Pinpoint the cell where the given text exists, returning its [X, Y] midpoint coordinate. 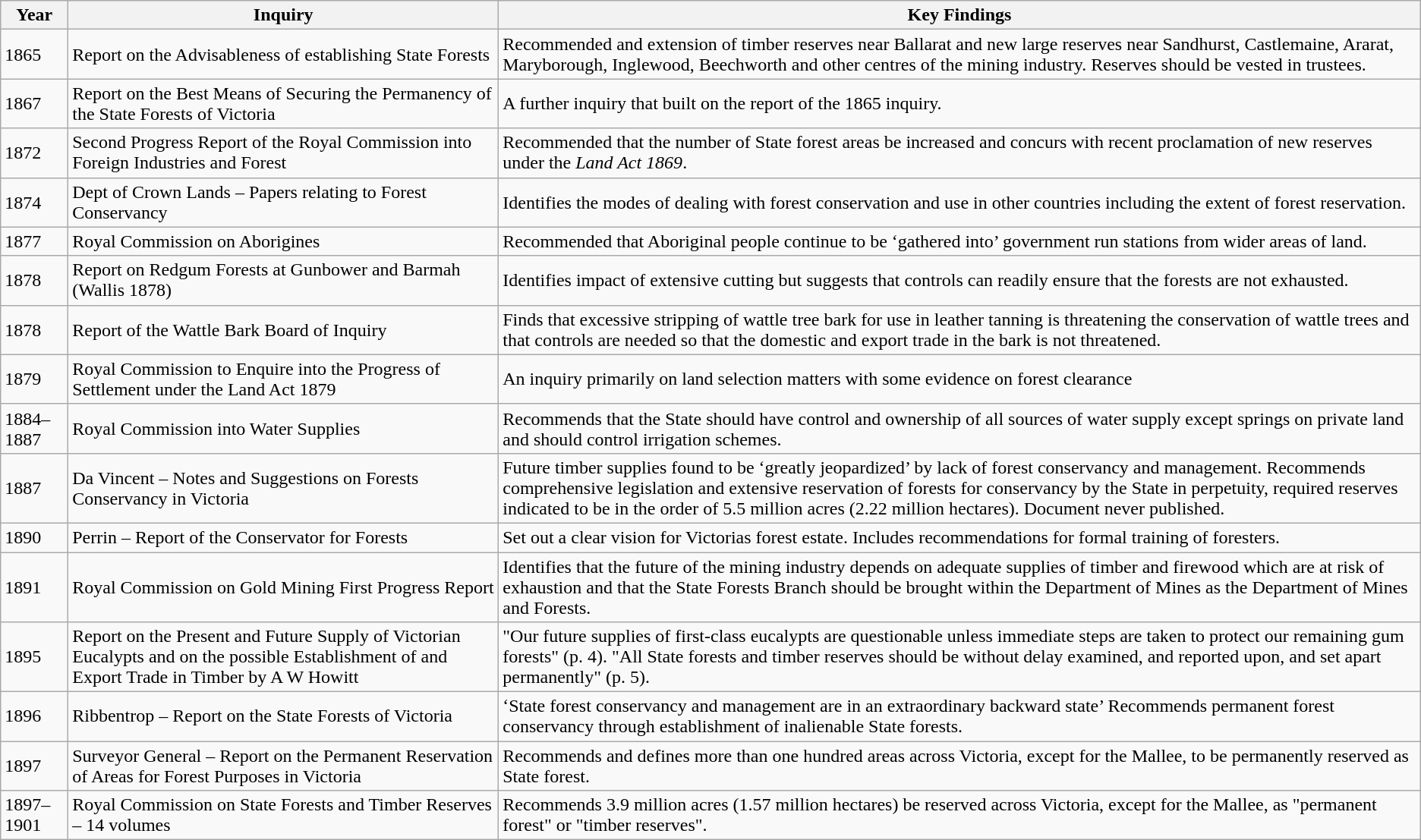
1895 [35, 657]
Surveyor General – Report on the Permanent Reservation of Areas for Forest Purposes in Victoria [284, 766]
Perrin – Report of the Conservator for Forests [284, 537]
Set out a clear vision for Victorias forest estate. Includes recommendations for formal training of foresters. [959, 537]
Report on the Advisableness of establishing State Forests [284, 55]
Recommends 3.9 million acres (1.57 million hectares) be reserved across Victoria, except for the Mallee, as "permanent forest" or "timber reserves". [959, 815]
Report on the Present and Future Supply of Victorian Eucalypts and on the possible Establishment of and Export Trade in Timber by A W Howitt [284, 657]
Royal Commission into Water Supplies [284, 428]
1897–1901 [35, 815]
1867 [35, 103]
Recommends and defines more than one hundred areas across Victoria, except for the Mallee, to be permanently reserved as State forest. [959, 766]
1872 [35, 153]
1887 [35, 488]
Report on the Best Means of Securing the Permanency of the State Forests of Victoria [284, 103]
1897 [35, 766]
Inquiry [284, 15]
Royal Commission on State Forests and Timber Reserves – 14 volumes [284, 815]
1879 [35, 379]
Da Vincent – Notes and Suggestions on Forests Conservancy in Victoria [284, 488]
Royal Commission on Gold Mining First Progress Report [284, 587]
1884– 1887 [35, 428]
Key Findings [959, 15]
Ribbentrop – Report on the State Forests of Victoria [284, 716]
1896 [35, 716]
Report on Redgum Forests at Gunbower and Barmah (Wallis 1878) [284, 281]
Recommended that the number of State forest areas be increased and concurs with recent proclamation of new reserves under the Land Act 1869. [959, 153]
1890 [35, 537]
Royal Commission to Enquire into the Progress of Settlement under the Land Act 1879 [284, 379]
1865 [35, 55]
Dept of Crown Lands – Papers relating to Forest Conservancy [284, 202]
Year [35, 15]
Report of the Wattle Bark Board of Inquiry [284, 329]
Identifies the modes of dealing with forest conservation and use in other countries including the extent of forest reservation. [959, 202]
Recommended that Aboriginal people continue to be ‘gathered into’ government run stations from wider areas of land. [959, 241]
1891 [35, 587]
A further inquiry that built on the report of the 1865 inquiry. [959, 103]
Royal Commission on Aborigines [284, 241]
An inquiry primarily on land selection matters with some evidence on forest clearance [959, 379]
Identifies impact of extensive cutting but suggests that controls can readily ensure that the forests are not exhausted. [959, 281]
1874 [35, 202]
1877 [35, 241]
Second Progress Report of the Royal Commission into Foreign Industries and Forest [284, 153]
